Detect which cell encompasses the target text, then output its (x, y) center coordinate. 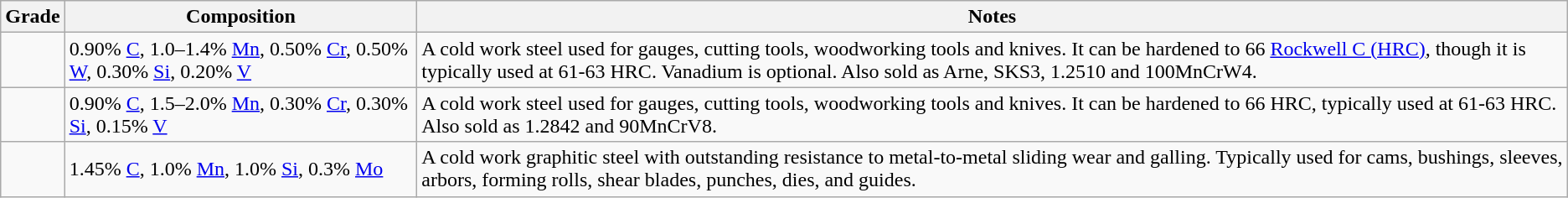
1.45% C, 1.0% Mn, 1.0% Si, 0.3% Mo (241, 169)
Notes (993, 17)
Grade (33, 17)
Composition (241, 17)
0.90% C, 1.5–2.0% Mn, 0.30% Cr, 0.30% Si, 0.15% V (241, 114)
0.90% C, 1.0–1.4% Mn, 0.50% Cr, 0.50% W, 0.30% Si, 0.20% V (241, 60)
